Return the (x, y) coordinate for the center point of the cell that contains the specified text.  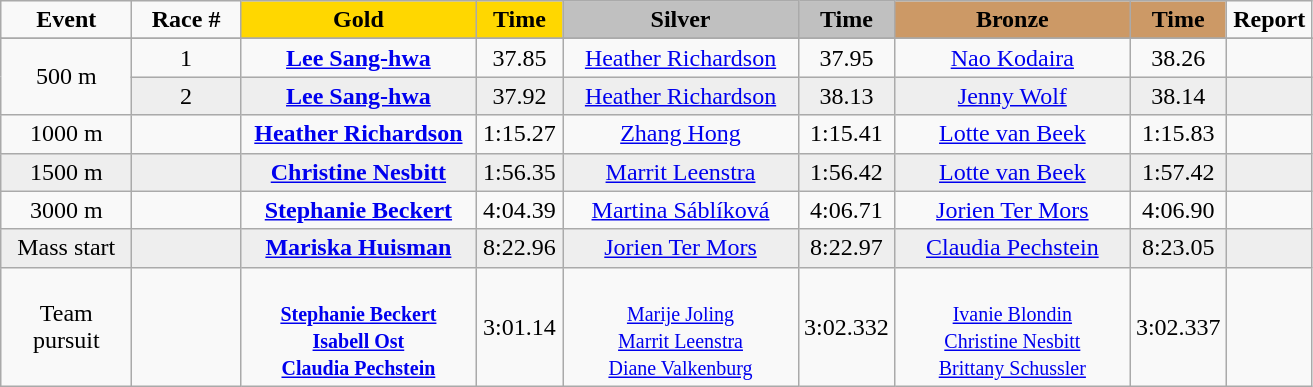
3000 m (66, 210)
Mariska Huisman (358, 248)
1500 m (66, 172)
1 (186, 58)
2 (186, 96)
Ivanie BlondinChristine NesbittBrittany Schussler (1012, 326)
Marije JolingMarrit LeenstraDiane Valkenburg (680, 326)
1:15.41 (847, 134)
Jenny Wolf (1012, 96)
Christine Nesbitt (358, 172)
38.14 (1178, 96)
1:56.42 (847, 172)
Marrit Leenstra (680, 172)
37.92 (519, 96)
Silver (680, 20)
37.95 (847, 58)
Mass start (66, 248)
Team pursuit (66, 326)
Stephanie Beckert (358, 210)
4:06.90 (1178, 210)
1000 m (66, 134)
Event (66, 20)
4:06.71 (847, 210)
4:04.39 (519, 210)
Martina Sáblíková (680, 210)
38.13 (847, 96)
Bronze (1012, 20)
3:02.337 (1178, 326)
1:57.42 (1178, 172)
8:23.05 (1178, 248)
37.85 (519, 58)
Gold (358, 20)
1:15.83 (1178, 134)
Claudia Pechstein (1012, 248)
500 m (66, 77)
Zhang Hong (680, 134)
8:22.96 (519, 248)
Report (1269, 20)
1:15.27 (519, 134)
3:01.14 (519, 326)
38.26 (1178, 58)
1:56.35 (519, 172)
Nao Kodaira (1012, 58)
Race # (186, 20)
Stephanie BeckertIsabell OstClaudia Pechstein (358, 326)
3:02.332 (847, 326)
8:22.97 (847, 248)
